Identify which cell holds the provided text, then report its [x, y] central coordinate. 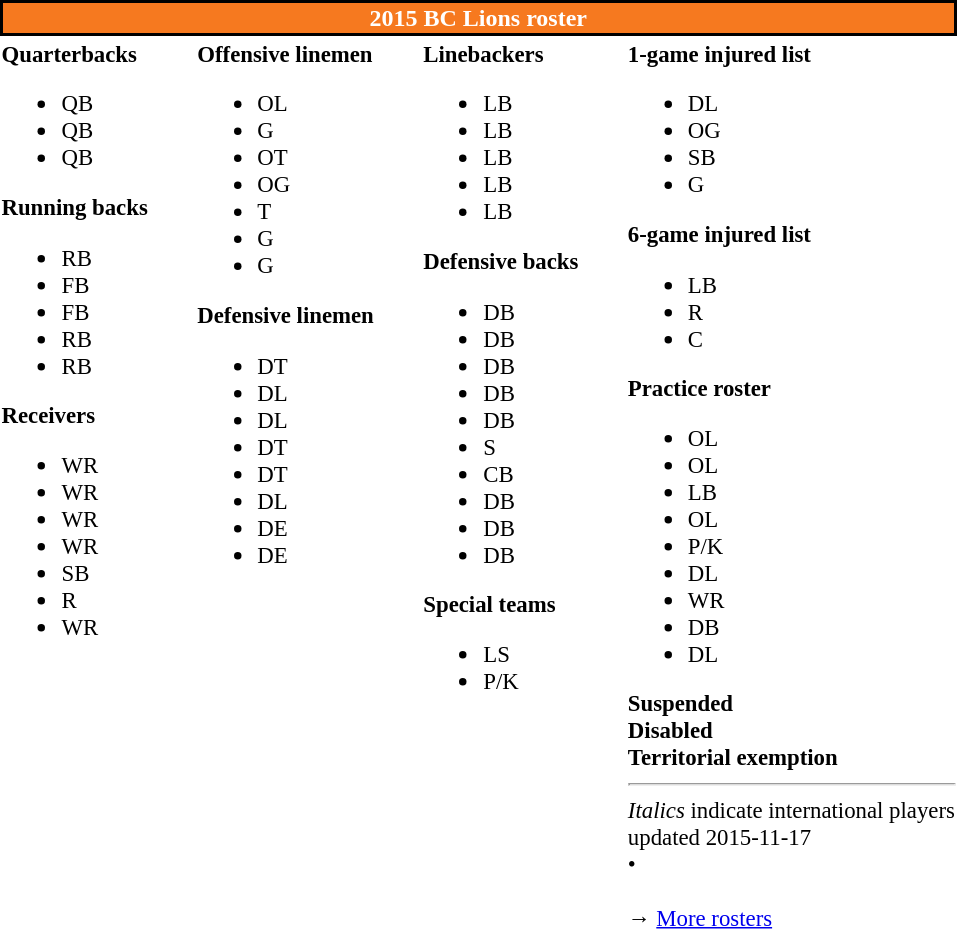
2015 BC Lions roster [478, 18]
